Pinpoint the cell where the given text exists, returning its [x, y] midpoint coordinate. 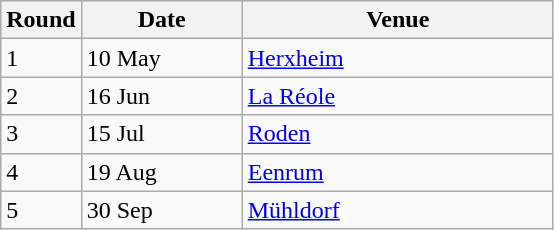
La Réole [398, 96]
Venue [398, 20]
Eenrum [398, 172]
16 Jun [162, 96]
4 [41, 172]
10 May [162, 58]
1 [41, 58]
30 Sep [162, 210]
Round [41, 20]
5 [41, 210]
Date [162, 20]
19 Aug [162, 172]
3 [41, 134]
15 Jul [162, 134]
Herxheim [398, 58]
Roden [398, 134]
Mühldorf [398, 210]
2 [41, 96]
